Search for the cell housing the specified text and yield its [x, y] center coordinate. 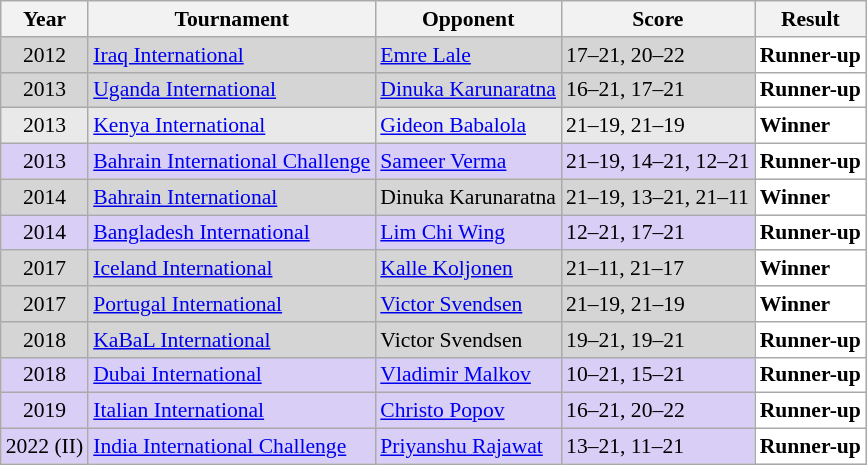
Bahrain International Challenge [232, 162]
India International Challenge [232, 447]
Dubai International [232, 375]
Opponent [468, 19]
2012 [44, 55]
Year [44, 19]
2019 [44, 411]
Sameer Verma [468, 162]
16–21, 17–21 [658, 90]
Lim Chi Wing [468, 233]
Kalle Koljonen [468, 269]
Iceland International [232, 269]
Kenya International [232, 126]
Score [658, 19]
Bahrain International [232, 197]
KaBaL International [232, 340]
19–21, 19–21 [658, 340]
Christo Popov [468, 411]
Emre Lale [468, 55]
Vladimir Malkov [468, 375]
12–21, 17–21 [658, 233]
21–11, 21–17 [658, 269]
21–19, 13–21, 21–11 [658, 197]
Portugal International [232, 304]
10–21, 15–21 [658, 375]
Iraq International [232, 55]
Tournament [232, 19]
Uganda International [232, 90]
16–21, 20–22 [658, 411]
Italian International [232, 411]
13–21, 11–21 [658, 447]
2022 (II) [44, 447]
Bangladesh International [232, 233]
Gideon Babalola [468, 126]
17–21, 20–22 [658, 55]
21–19, 14–21, 12–21 [658, 162]
Result [810, 19]
Priyanshu Rajawat [468, 447]
